Scan for the cell matching the given text and deliver its [X, Y] coordinate at center. 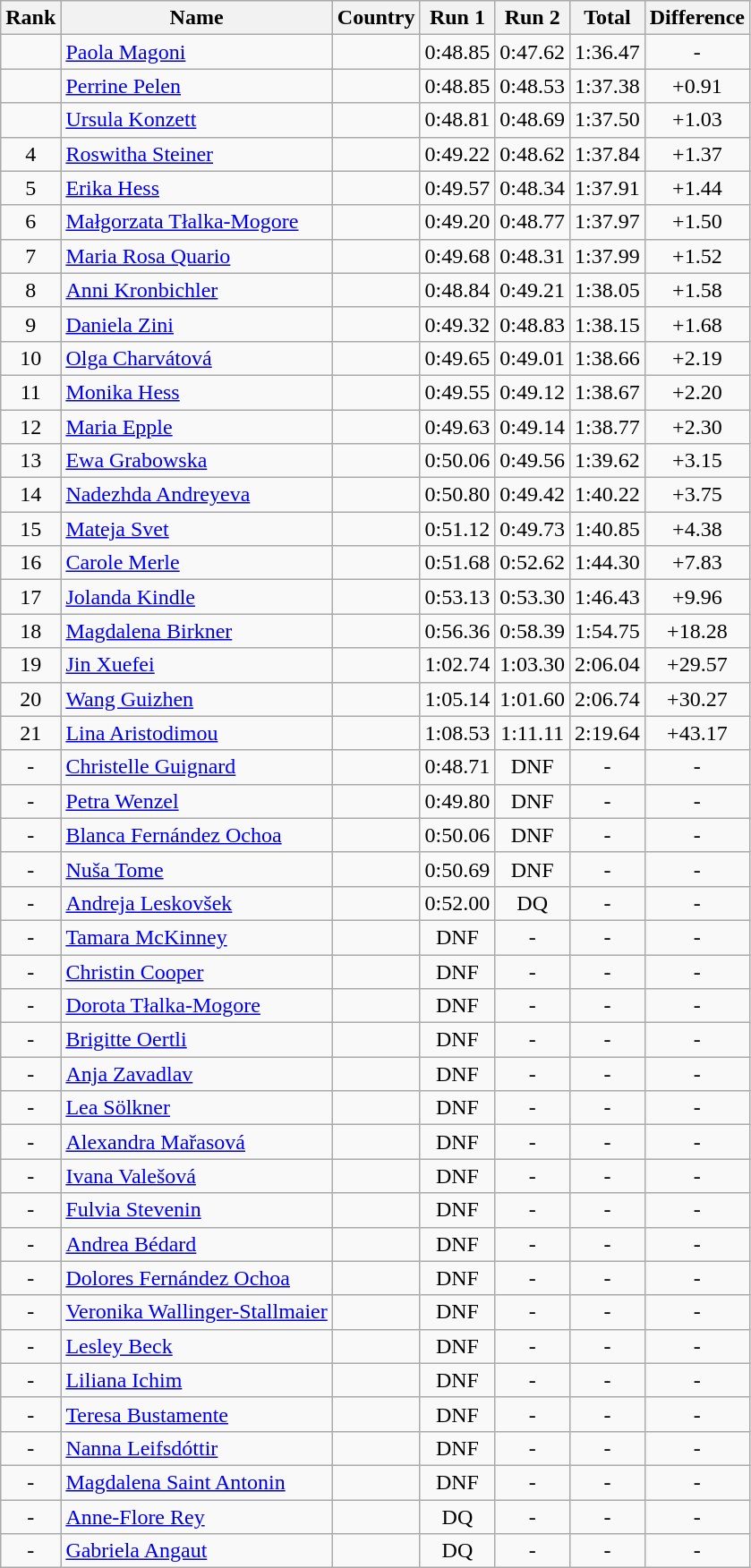
+2.30 [696, 427]
1:01.60 [533, 699]
Roswitha Steiner [197, 154]
20 [30, 699]
0:49.42 [533, 495]
10 [30, 358]
Petra Wenzel [197, 801]
Perrine Pelen [197, 86]
15 [30, 529]
Małgorzata Tłalka-Mogore [197, 222]
0:48.81 [457, 120]
1:37.38 [608, 86]
0:49.65 [457, 358]
0:53.30 [533, 597]
Fulvia Stevenin [197, 1210]
0:50.80 [457, 495]
0:48.69 [533, 120]
Anni Kronbichler [197, 290]
1:37.99 [608, 256]
Rank [30, 18]
21 [30, 733]
+1.50 [696, 222]
Maria Rosa Quario [197, 256]
2:06.74 [608, 699]
Maria Epple [197, 427]
0:48.84 [457, 290]
1:39.62 [608, 461]
1:40.22 [608, 495]
14 [30, 495]
8 [30, 290]
Christelle Guignard [197, 767]
16 [30, 563]
Monika Hess [197, 392]
0:58.39 [533, 631]
Lesley Beck [197, 1346]
0:53.13 [457, 597]
0:48.34 [533, 188]
+1.52 [696, 256]
1:44.30 [608, 563]
1:37.50 [608, 120]
0:48.77 [533, 222]
+0.91 [696, 86]
1:38.67 [608, 392]
+1.37 [696, 154]
0:49.56 [533, 461]
0:49.63 [457, 427]
+3.75 [696, 495]
1:38.66 [608, 358]
18 [30, 631]
1:37.97 [608, 222]
0:49.14 [533, 427]
2:06.04 [608, 665]
0:48.53 [533, 86]
Gabriela Angaut [197, 1551]
0:49.32 [457, 324]
11 [30, 392]
Run 2 [533, 18]
1:08.53 [457, 733]
Nanna Leifsdóttir [197, 1448]
0:52.62 [533, 563]
0:48.62 [533, 154]
+3.15 [696, 461]
+2.19 [696, 358]
1:37.91 [608, 188]
0:49.01 [533, 358]
Andrea Bédard [197, 1244]
1:03.30 [533, 665]
Teresa Bustamente [197, 1414]
+1.68 [696, 324]
Name [197, 18]
Total [608, 18]
0:56.36 [457, 631]
0:48.83 [533, 324]
1:40.85 [608, 529]
Veronika Wallinger-Stallmaier [197, 1312]
0:49.80 [457, 801]
12 [30, 427]
Andreja Leskovšek [197, 903]
0:49.55 [457, 392]
+1.03 [696, 120]
1:36.47 [608, 52]
Jin Xuefei [197, 665]
Dolores Fernández Ochoa [197, 1278]
6 [30, 222]
Tamara McKinney [197, 937]
13 [30, 461]
Anja Zavadlav [197, 1074]
9 [30, 324]
17 [30, 597]
0:49.57 [457, 188]
Carole Merle [197, 563]
0:48.71 [457, 767]
Daniela Zini [197, 324]
Magdalena Saint Antonin [197, 1482]
0:50.69 [457, 869]
0:49.73 [533, 529]
Liliana Ichim [197, 1380]
+2.20 [696, 392]
Brigitte Oertli [197, 1040]
0:47.62 [533, 52]
Nuša Tome [197, 869]
1:54.75 [608, 631]
+30.27 [696, 699]
+7.83 [696, 563]
Lea Sölkner [197, 1108]
Anne-Flore Rey [197, 1517]
+9.96 [696, 597]
Nadezhda Andreyeva [197, 495]
Christin Cooper [197, 971]
1:37.84 [608, 154]
Jolanda Kindle [197, 597]
+1.58 [696, 290]
+18.28 [696, 631]
0:49.21 [533, 290]
Dorota Tłalka-Mogore [197, 1006]
Difference [696, 18]
Lina Aristodimou [197, 733]
+43.17 [696, 733]
0:51.68 [457, 563]
Ursula Konzett [197, 120]
0:49.12 [533, 392]
0:49.20 [457, 222]
1:38.77 [608, 427]
Erika Hess [197, 188]
0:51.12 [457, 529]
5 [30, 188]
Olga Charvátová [197, 358]
Run 1 [457, 18]
0:49.68 [457, 256]
1:38.15 [608, 324]
Blanca Fernández Ochoa [197, 835]
2:19.64 [608, 733]
Alexandra Mařasová [197, 1142]
0:49.22 [457, 154]
0:52.00 [457, 903]
Wang Guizhen [197, 699]
1:46.43 [608, 597]
+29.57 [696, 665]
Mateja Svet [197, 529]
7 [30, 256]
+4.38 [696, 529]
19 [30, 665]
1:02.74 [457, 665]
0:48.31 [533, 256]
1:11.11 [533, 733]
1:05.14 [457, 699]
+1.44 [696, 188]
Country [376, 18]
1:38.05 [608, 290]
Ewa Grabowska [197, 461]
Paola Magoni [197, 52]
4 [30, 154]
Magdalena Birkner [197, 631]
Ivana Valešová [197, 1176]
